Provide the (X, Y) coordinate of the cell's center where the given text is located.  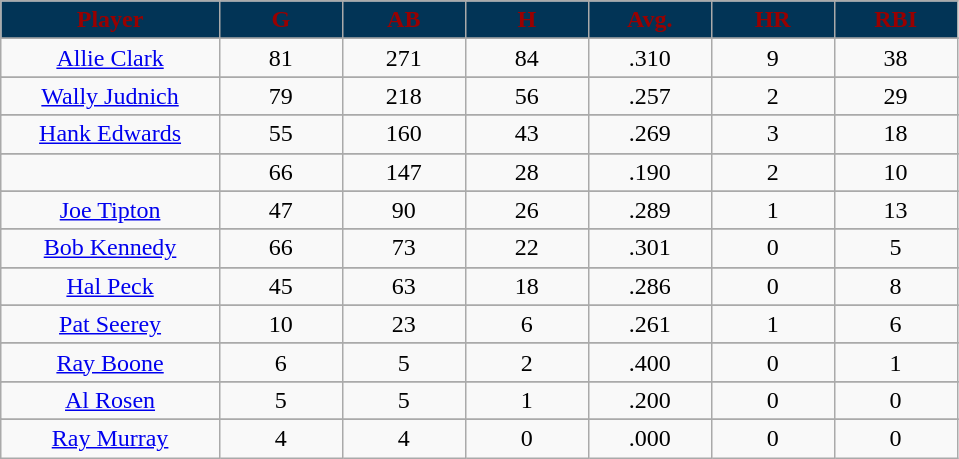
HR (772, 20)
218 (404, 96)
9 (772, 58)
Wally Judnich (110, 96)
Ray Murray (110, 438)
160 (404, 134)
Avg. (650, 20)
8 (896, 286)
Hal Peck (110, 286)
Joe Tipton (110, 210)
90 (404, 210)
84 (526, 58)
G (280, 20)
.289 (650, 210)
13 (896, 210)
Player (110, 20)
.310 (650, 58)
45 (280, 286)
73 (404, 248)
79 (280, 96)
.190 (650, 172)
Allie Clark (110, 58)
Al Rosen (110, 400)
29 (896, 96)
28 (526, 172)
.286 (650, 286)
43 (526, 134)
38 (896, 58)
3 (772, 134)
81 (280, 58)
Pat Seerey (110, 324)
.261 (650, 324)
AB (404, 20)
.200 (650, 400)
RBI (896, 20)
47 (280, 210)
Ray Boone (110, 362)
271 (404, 58)
.257 (650, 96)
23 (404, 324)
147 (404, 172)
Hank Edwards (110, 134)
22 (526, 248)
H (526, 20)
.269 (650, 134)
.301 (650, 248)
.400 (650, 362)
63 (404, 286)
56 (526, 96)
.000 (650, 438)
55 (280, 134)
26 (526, 210)
Bob Kennedy (110, 248)
